From the cell containing the given text, extract its center point as (x, y) coordinate. 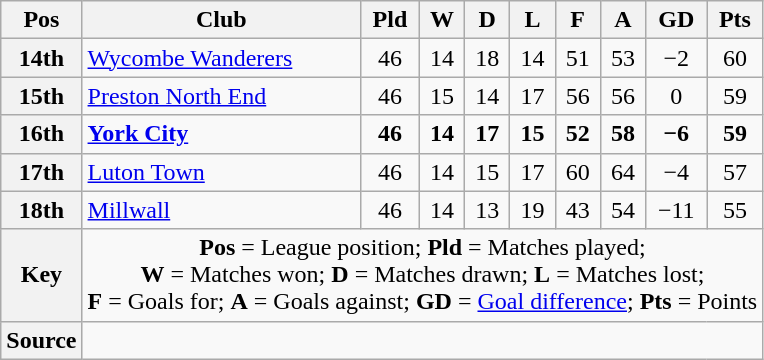
Preston North End (221, 96)
15th (42, 96)
Wycombe Wanderers (221, 58)
64 (622, 172)
57 (735, 172)
−4 (677, 172)
F (578, 20)
Pld (390, 20)
Key (42, 275)
−6 (677, 134)
Pts (735, 20)
Luton Town (221, 172)
13 (488, 210)
43 (578, 210)
51 (578, 58)
Club (221, 20)
16th (42, 134)
A (622, 20)
−2 (677, 58)
19 (532, 210)
Source (42, 340)
54 (622, 210)
L (532, 20)
Pos (42, 20)
York City (221, 134)
14th (42, 58)
GD (677, 20)
Millwall (221, 210)
52 (578, 134)
−11 (677, 210)
0 (677, 96)
18 (488, 58)
17th (42, 172)
58 (622, 134)
D (488, 20)
W (442, 20)
18th (42, 210)
55 (735, 210)
53 (622, 58)
